Detect which cell encompasses the target text, then output its (X, Y) center coordinate. 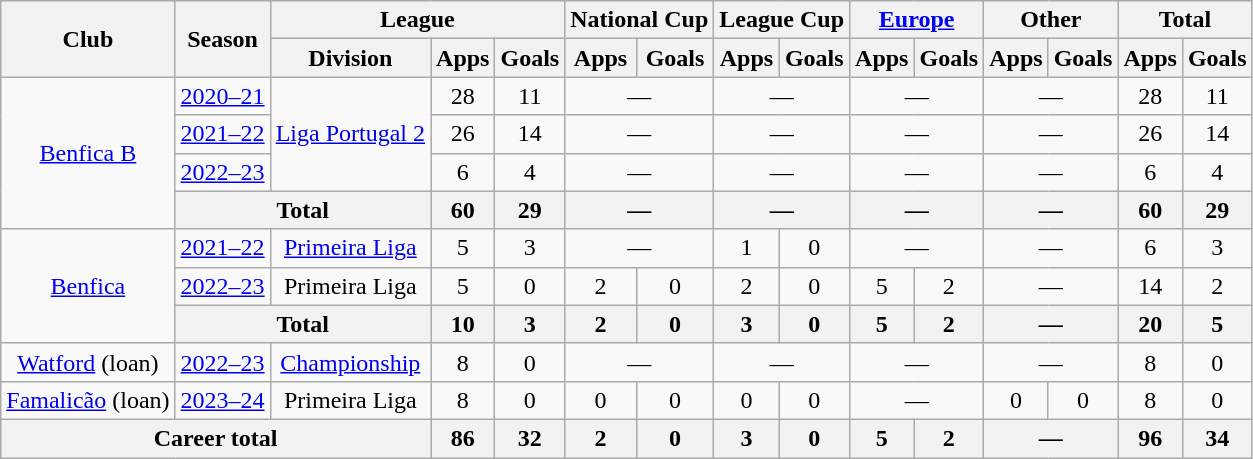
Career total (216, 438)
2023–24 (222, 400)
League (418, 20)
Europe (917, 20)
Benfica B (88, 153)
86 (463, 438)
Famalicão (loan) (88, 400)
Championship (350, 362)
2020–21 (222, 96)
Benfica (88, 286)
National Cup (640, 20)
Club (88, 39)
Watford (loan) (88, 362)
Other (1051, 20)
Division (350, 58)
1 (746, 248)
League Cup (782, 20)
10 (463, 324)
32 (530, 438)
Season (222, 39)
Liga Portugal 2 (350, 134)
20 (1150, 324)
34 (1217, 438)
96 (1150, 438)
